Return (x, y) of the center of cell containing provided text 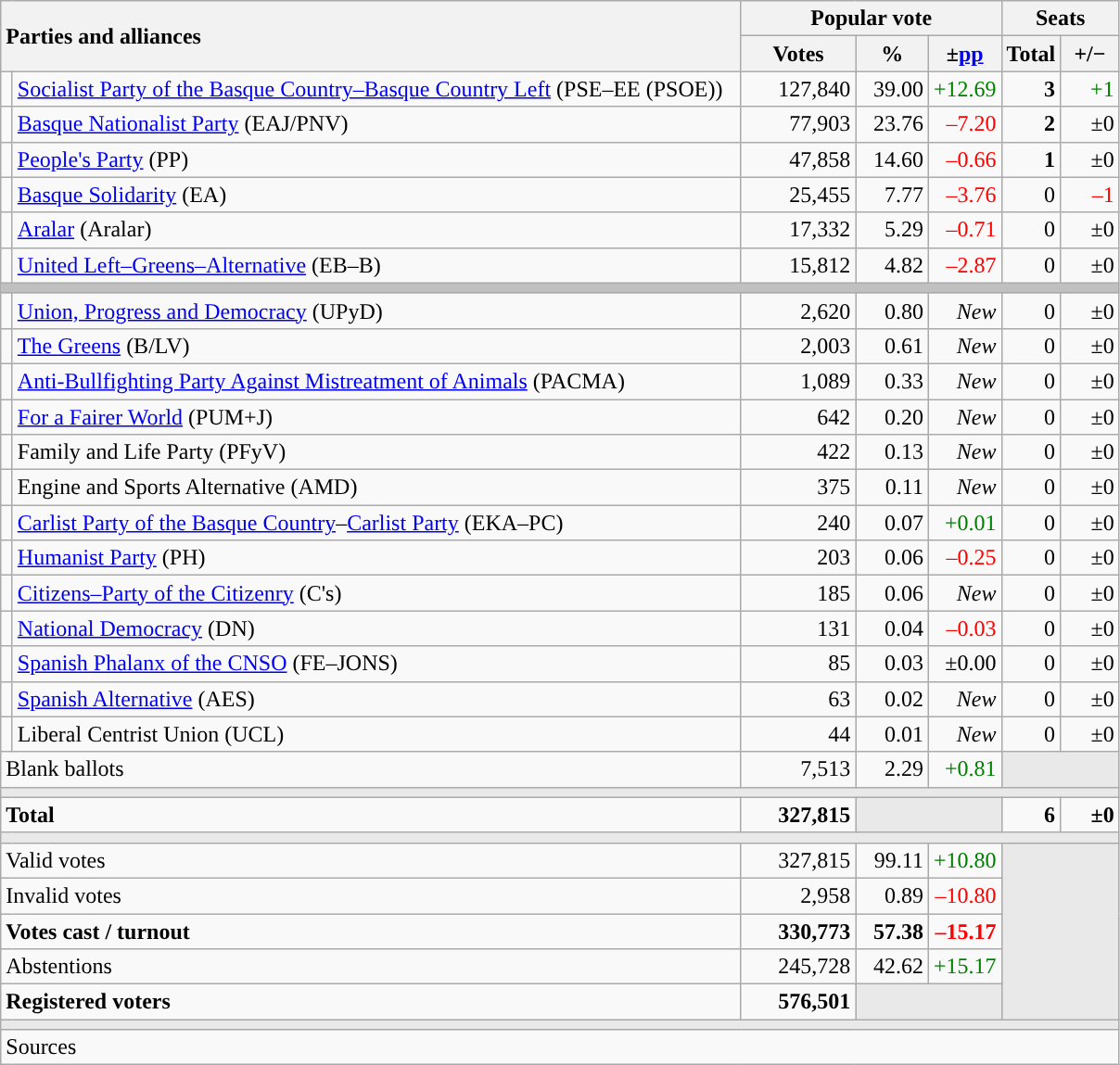
Liberal Centrist Union (UCL) (376, 734)
Citizens–Party of the Citizenry (C's) (376, 593)
Union, Progress and Democracy (UPyD) (376, 311)
57.38 (892, 932)
Votes cast / turnout (371, 932)
Carlist Party of the Basque Country–Carlist Party (EKA–PC) (376, 523)
+0.81 (964, 769)
+10.80 (964, 860)
+15.17 (964, 967)
Spanish Phalanx of the CNSO (FE–JONS) (376, 664)
15,812 (798, 265)
185 (798, 593)
99.11 (892, 860)
–2.87 (964, 265)
1,089 (798, 381)
44 (798, 734)
25,455 (798, 195)
–0.03 (964, 628)
7.77 (892, 195)
131 (798, 628)
5.29 (892, 230)
Popular vote (872, 19)
7,513 (798, 769)
Registered voters (371, 1002)
47,858 (798, 159)
642 (798, 416)
2,620 (798, 311)
–7.20 (964, 124)
0.33 (892, 381)
–0.71 (964, 230)
Seats (1061, 19)
330,773 (798, 932)
Humanist Party (PH) (376, 558)
6 (1031, 815)
+/− (1090, 54)
240 (798, 523)
Engine and Sports Alternative (AMD) (376, 488)
For a Fairer World (PUM+J) (376, 416)
Valid votes (371, 860)
–0.66 (964, 159)
Sources (560, 1047)
0.89 (892, 895)
Votes (798, 54)
375 (798, 488)
±pp (964, 54)
0.02 (892, 699)
77,903 (798, 124)
0.01 (892, 734)
Invalid votes (371, 895)
0.07 (892, 523)
–0.25 (964, 558)
0.80 (892, 311)
+0.01 (964, 523)
Blank ballots (371, 769)
42.62 (892, 967)
% (892, 54)
Aralar (Aralar) (376, 230)
+1 (1090, 89)
0.11 (892, 488)
2,958 (798, 895)
Anti-Bullfighting Party Against Mistreatment of Animals (PACMA) (376, 381)
127,840 (798, 89)
0.61 (892, 346)
–10.80 (964, 895)
2.29 (892, 769)
+12.69 (964, 89)
–3.76 (964, 195)
0.13 (892, 452)
–15.17 (964, 932)
422 (798, 452)
14.60 (892, 159)
National Democracy (DN) (376, 628)
Socialist Party of the Basque Country–Basque Country Left (PSE–EE (PSOE)) (376, 89)
Basque Nationalist Party (EAJ/PNV) (376, 124)
4.82 (892, 265)
1 (1031, 159)
63 (798, 699)
Parties and alliances (371, 36)
Spanish Alternative (AES) (376, 699)
The Greens (B/LV) (376, 346)
576,501 (798, 1002)
2 (1031, 124)
People's Party (PP) (376, 159)
United Left–Greens–Alternative (EB–B) (376, 265)
3 (1031, 89)
203 (798, 558)
–1 (1090, 195)
0.03 (892, 664)
17,332 (798, 230)
Basque Solidarity (EA) (376, 195)
0.20 (892, 416)
Family and Life Party (PFyV) (376, 452)
39.00 (892, 89)
2,003 (798, 346)
245,728 (798, 967)
85 (798, 664)
±0.00 (964, 664)
23.76 (892, 124)
0.04 (892, 628)
Abstentions (371, 967)
